Scan for the cell matching the given text and deliver its [x, y] coordinate at center. 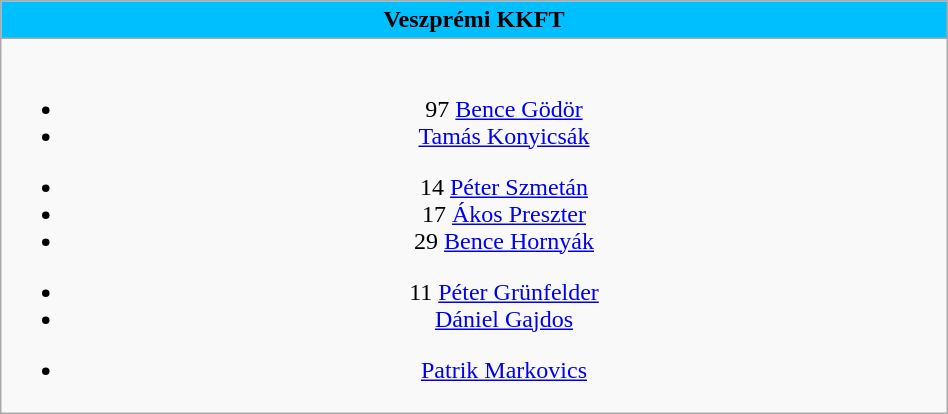
Veszprémi KKFT [474, 20]
97 Bence Gödör Tamás Konyicsák14 Péter Szmetán17 Ákos Preszter29 Bence Hornyák11 Péter Grünfelder Dániel Gajdos Patrik Markovics [474, 226]
